Pinpoint the cell where the given text exists, returning its [x, y] midpoint coordinate. 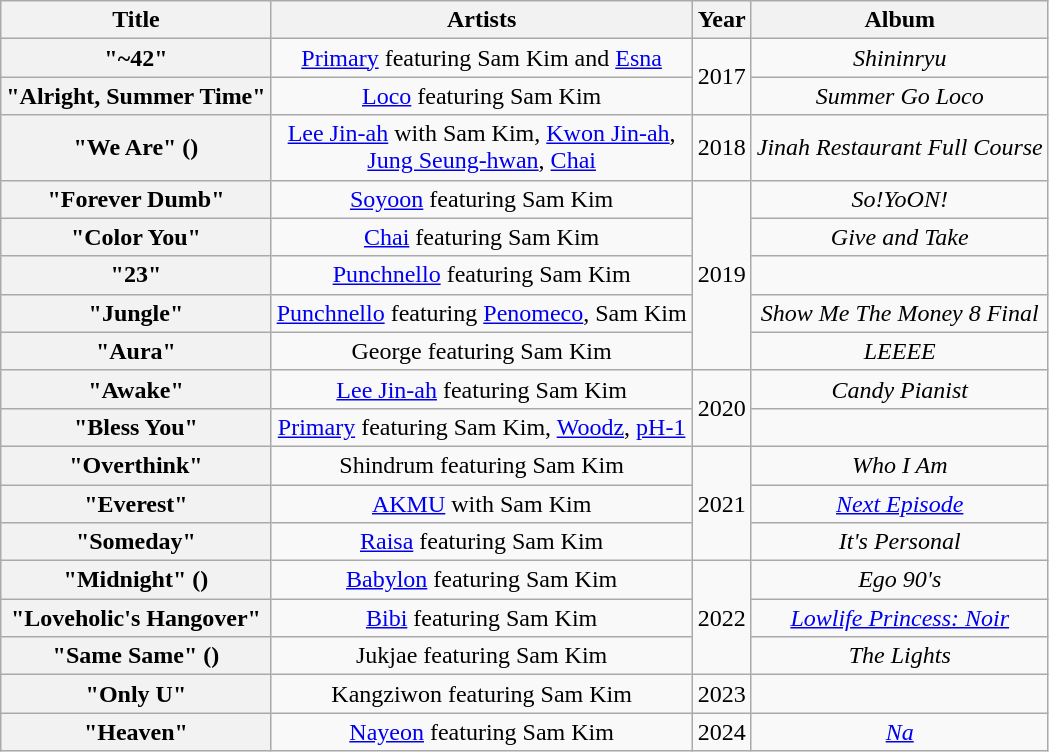
LEEEE [900, 351]
Soyoon featuring Sam Kim [482, 199]
Show Me The Money 8 Final [900, 313]
Lowlife Princess: Noir [900, 618]
"Overthink" [136, 465]
Kangziwon featuring Sam Kim [482, 694]
Shininryu [900, 58]
"Same Same" () [136, 656]
Album [900, 20]
"Everest" [136, 503]
Chai featuring Sam Kim [482, 237]
"Color You" [136, 237]
Jinah Restaurant Full Course [900, 148]
So!YoON! [900, 199]
Shindrum featuring Sam Kim [482, 465]
Lee Jin-ah with Sam Kim, Kwon Jin-ah, Jung Seung-hwan, Chai [482, 148]
"Alright, Summer Time" [136, 96]
"Someday" [136, 542]
"Loveholic's Hangover" [136, 618]
"Midnight" () [136, 580]
"Jungle" [136, 313]
Babylon featuring Sam Kim [482, 580]
Punchnello featuring Penomeco, Sam Kim [482, 313]
"Aura" [136, 351]
"Only U" [136, 694]
2017 [722, 77]
Who I Am [900, 465]
"Forever Dumb" [136, 199]
2024 [722, 732]
Lee Jin-ah featuring Sam Kim [482, 389]
Loco featuring Sam Kim [482, 96]
"Heaven" [136, 732]
2019 [722, 275]
Next Episode [900, 503]
Jukjae featuring Sam Kim [482, 656]
Punchnello featuring Sam Kim [482, 275]
Raisa featuring Sam Kim [482, 542]
The Lights [900, 656]
It's Personal [900, 542]
Primary featuring Sam Kim, Woodz, pH-1 [482, 427]
Give and Take [900, 237]
2022 [722, 618]
AKMU with Sam Kim [482, 503]
"We Are" () [136, 148]
2021 [722, 503]
George featuring Sam Kim [482, 351]
"Awake" [136, 389]
2018 [722, 148]
Artists [482, 20]
Year [722, 20]
2020 [722, 408]
Title [136, 20]
2023 [722, 694]
"23" [136, 275]
Candy Pianist [900, 389]
Nayeon featuring Sam Kim [482, 732]
"Bless You" [136, 427]
"~42" [136, 58]
Bibi featuring Sam Kim [482, 618]
Summer Go Loco [900, 96]
Na [900, 732]
Primary featuring Sam Kim and Esna [482, 58]
Ego 90's [900, 580]
